Determine the (x, y) coordinate at the center of the cell enclosing the given text.  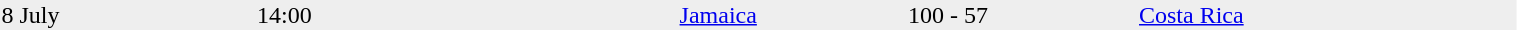
100 - 57 (948, 15)
8 July (95, 15)
14:00 (285, 15)
Jamaica (568, 15)
Costa Rica (1328, 15)
